Output the (x, y) coordinate of the center of the cell containing the given text.  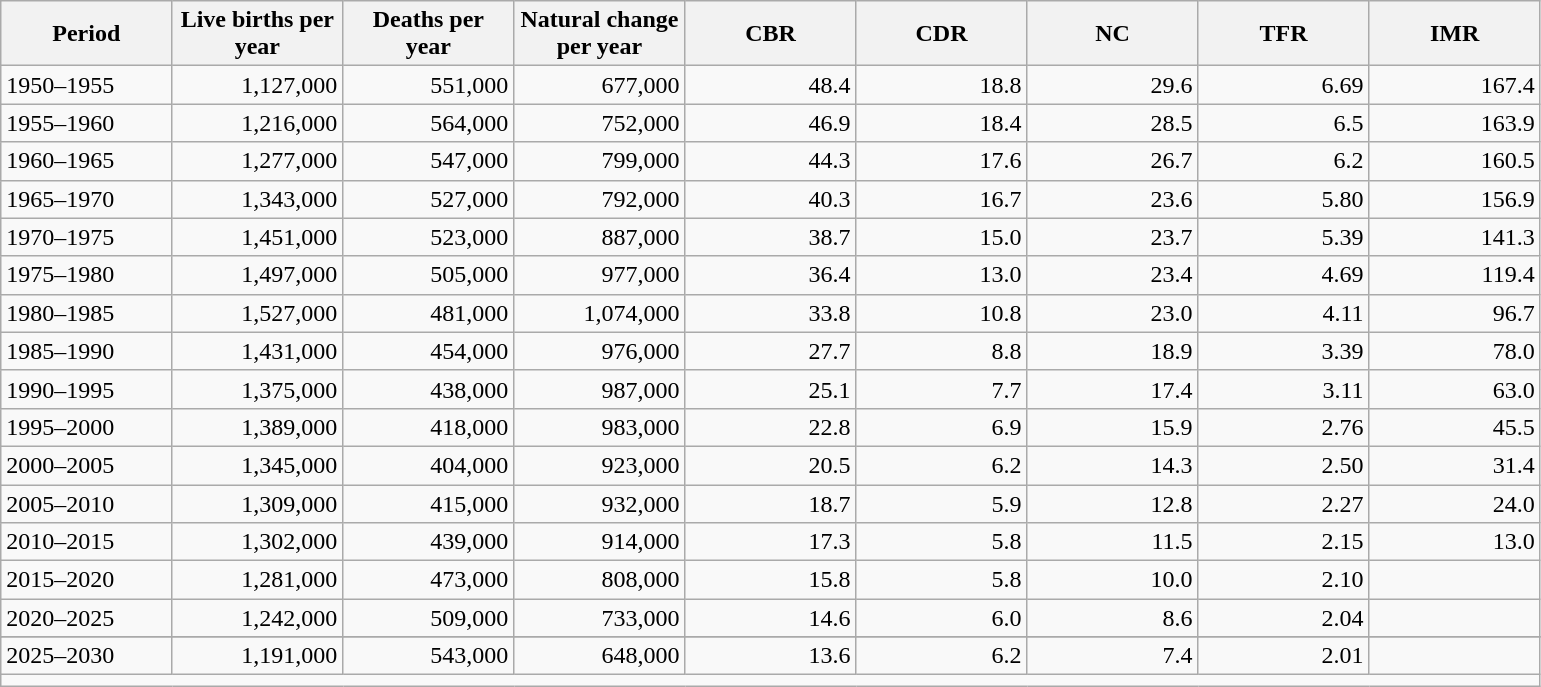
Deaths per year (428, 34)
17.6 (942, 161)
1975–1980 (86, 275)
473,000 (428, 580)
1,191,000 (258, 656)
6.69 (1284, 85)
454,000 (428, 351)
505,000 (428, 275)
14.6 (770, 618)
78.0 (1454, 351)
418,000 (428, 427)
IMR (1454, 34)
404,000 (428, 465)
481,000 (428, 313)
983,000 (600, 427)
1,302,000 (258, 542)
547,000 (428, 161)
2015–2020 (86, 580)
18.9 (1112, 351)
15.9 (1112, 427)
509,000 (428, 618)
923,000 (600, 465)
7.7 (942, 389)
1,431,000 (258, 351)
2000–2005 (86, 465)
527,000 (428, 199)
14.3 (1112, 465)
Natural change per year (600, 34)
2005–2010 (86, 503)
48.4 (770, 85)
25.1 (770, 389)
TFR (1284, 34)
8.6 (1112, 618)
1,343,000 (258, 199)
6.0 (942, 618)
18.8 (942, 85)
5.39 (1284, 237)
40.3 (770, 199)
6.9 (942, 427)
2.27 (1284, 503)
33.8 (770, 313)
167.4 (1454, 85)
2.76 (1284, 427)
3.39 (1284, 351)
523,000 (428, 237)
NC (1112, 34)
5.80 (1284, 199)
18.4 (942, 123)
887,000 (600, 237)
415,000 (428, 503)
4.69 (1284, 275)
2020–2025 (86, 618)
44.3 (770, 161)
564,000 (428, 123)
16.7 (942, 199)
17.4 (1112, 389)
1,127,000 (258, 85)
1965–1970 (86, 199)
36.4 (770, 275)
1985–1990 (86, 351)
1,527,000 (258, 313)
CBR (770, 34)
677,000 (600, 85)
1,497,000 (258, 275)
792,000 (600, 199)
914,000 (600, 542)
17.3 (770, 542)
2025–2030 (86, 656)
46.9 (770, 123)
11.5 (1112, 542)
1980–1985 (86, 313)
1,345,000 (258, 465)
1,277,000 (258, 161)
543,000 (428, 656)
1,375,000 (258, 389)
551,000 (428, 85)
13.6 (770, 656)
119.4 (1454, 275)
799,000 (600, 161)
141.3 (1454, 237)
1960–1965 (86, 161)
163.9 (1454, 123)
22.8 (770, 427)
12.8 (1112, 503)
CDR (942, 34)
15.0 (942, 237)
2.15 (1284, 542)
Live births per year (258, 34)
438,000 (428, 389)
45.5 (1454, 427)
932,000 (600, 503)
Period (86, 34)
808,000 (600, 580)
1,389,000 (258, 427)
2.50 (1284, 465)
752,000 (600, 123)
4.11 (1284, 313)
648,000 (600, 656)
8.8 (942, 351)
976,000 (600, 351)
2.10 (1284, 580)
26.7 (1112, 161)
28.5 (1112, 123)
29.6 (1112, 85)
1,242,000 (258, 618)
1970–1975 (86, 237)
156.9 (1454, 199)
5.9 (942, 503)
1,216,000 (258, 123)
18.7 (770, 503)
23.6 (1112, 199)
160.5 (1454, 161)
38.7 (770, 237)
2010–2015 (86, 542)
1995–2000 (86, 427)
96.7 (1454, 313)
2.01 (1284, 656)
24.0 (1454, 503)
1955–1960 (86, 123)
10.8 (942, 313)
1950–1955 (86, 85)
3.11 (1284, 389)
23.4 (1112, 275)
439,000 (428, 542)
733,000 (600, 618)
987,000 (600, 389)
23.7 (1112, 237)
27.7 (770, 351)
31.4 (1454, 465)
7.4 (1112, 656)
1990–1995 (86, 389)
1,309,000 (258, 503)
1,281,000 (258, 580)
20.5 (770, 465)
1,451,000 (258, 237)
977,000 (600, 275)
15.8 (770, 580)
63.0 (1454, 389)
10.0 (1112, 580)
6.5 (1284, 123)
2.04 (1284, 618)
23.0 (1112, 313)
1,074,000 (600, 313)
